From the cell containing the given text, extract its center point as [x, y] coordinate. 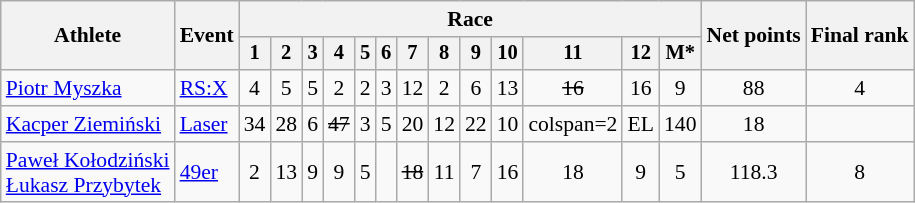
EL [640, 124]
RS:X [207, 88]
47 [339, 124]
20 [413, 124]
140 [680, 124]
118.3 [754, 172]
colspan=2 [572, 124]
Piotr Myszka [88, 88]
Kacper Ziemiński [88, 124]
Event [207, 36]
34 [255, 124]
Net points [754, 36]
88 [754, 88]
Paweł KołodzińskiŁukasz Przybytek [88, 172]
49er [207, 172]
Final rank [860, 36]
Laser [207, 124]
M* [680, 54]
Athlete [88, 36]
Race [470, 19]
28 [286, 124]
22 [476, 124]
1 [255, 54]
